Detect which cell encompasses the target text, then output its (x, y) center coordinate. 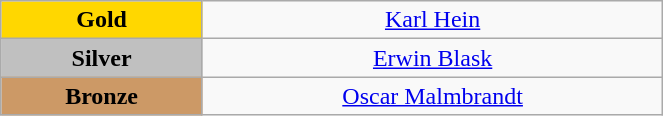
Bronze (102, 96)
Silver (102, 58)
Oscar Malmbrandt (432, 96)
Karl Hein (432, 20)
Erwin Blask (432, 58)
Gold (102, 20)
